From the cell containing the given text, extract its center point as [X, Y] coordinate. 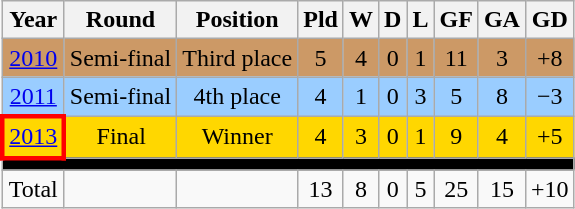
L [420, 20]
4th place [238, 97]
+8 [550, 58]
Total [33, 189]
GA [502, 20]
15 [502, 189]
+10 [550, 189]
W [360, 20]
9 [456, 136]
Position [238, 20]
+5 [550, 136]
−3 [550, 97]
Third place [238, 58]
Year [33, 20]
13 [321, 189]
Final [120, 136]
Pld [321, 20]
Round [120, 20]
2011 [33, 97]
Winner [238, 136]
GF [456, 20]
25 [456, 189]
11 [456, 58]
2010 [33, 58]
2013 [33, 136]
GD [550, 20]
D [393, 20]
